Capture the cell that displays the provided text and extract its (X, Y) central coordinate. 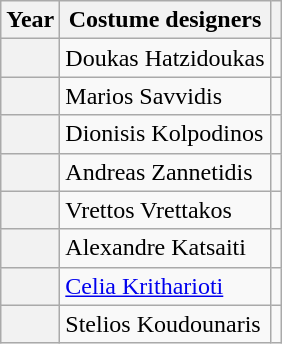
Costume designers (165, 20)
Doukas Hatzidoukas (165, 58)
Celia Kritharioti (165, 286)
Stelios Koudounaris (165, 324)
Andreas Zannetidis (165, 172)
Dionisis Kolpodinos (165, 134)
Marios Savvidis (165, 96)
Year (30, 20)
Alexandre Katsaiti (165, 248)
Vrettos Vrettakos (165, 210)
